Identify which cell holds the provided text, then report its [X, Y] central coordinate. 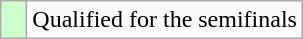
Qualified for the semifinals [165, 20]
